Return [X, Y] of the center of cell containing provided text 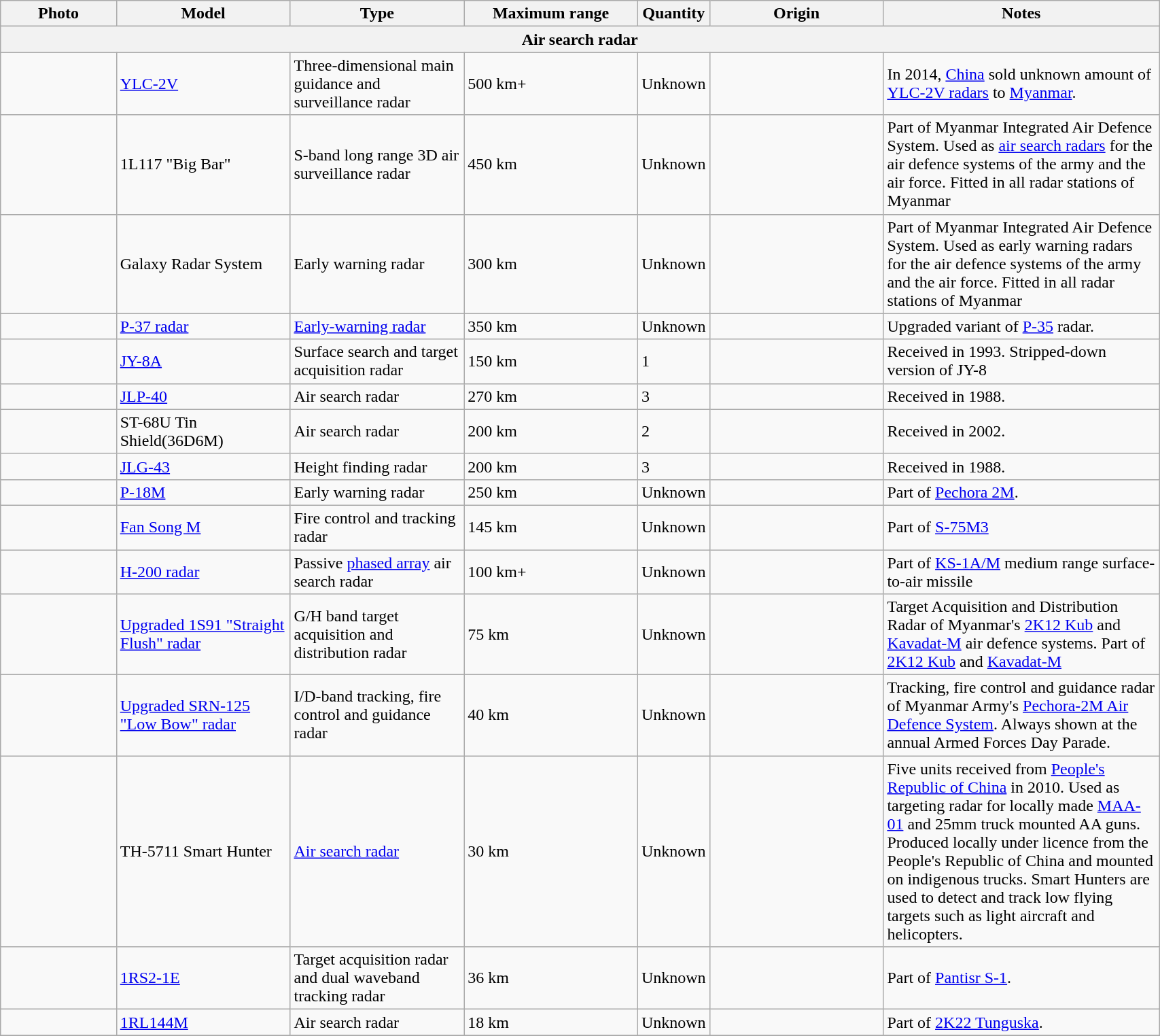
H-200 radar [203, 571]
100 km+ [551, 571]
Target Acquisition and Distribution Radar of Myanmar's 2K12 Kub and Kavadat-M air defence systems. Part of 2K12 Kub and Kavadat-M [1021, 635]
145 km [551, 528]
1 [673, 362]
450 km [551, 165]
2 [673, 431]
Photo [58, 14]
Early-warning radar [377, 326]
S-band long range 3D air surveillance radar [377, 165]
P-18M [203, 492]
270 km [551, 396]
1RS2-1E [203, 978]
TH-5711 Smart Hunter [203, 851]
Origin [796, 14]
Galaxy Radar System [203, 264]
P-37 radar [203, 326]
ST-68U Tin Shield(36D6M) [203, 431]
18 km [551, 1022]
Received in 1993. Stripped-down version of JY-8 [1021, 362]
350 km [551, 326]
JLP-40 [203, 396]
300 km [551, 264]
250 km [551, 492]
150 km [551, 362]
Surface search and target acquisition radar [377, 362]
I/D-band tracking, fire control and guidance radar [377, 715]
Part of Pechora 2M. [1021, 492]
500 km+ [551, 84]
36 km [551, 978]
Part of Pantisr S-1. [1021, 978]
Tracking, fire control and guidance radar of Myanmar Army's Pechora-2M Air Defence System. Always shown at the annual Armed Forces Day Parade. [1021, 715]
JLG-43 [203, 466]
JY-8A [203, 362]
In 2014, China sold unknown amount of YLC-2V radars to Myanmar. [1021, 84]
Maximum range [551, 14]
1RL144M [203, 1022]
1L117 "Big Bar" [203, 165]
Quantity [673, 14]
Height finding radar [377, 466]
Fire control and tracking radar [377, 528]
Received in 2002. [1021, 431]
Upgraded variant of P-35 radar. [1021, 326]
G/H band target acquisition and distribution radar [377, 635]
Three-dimensional main guidance and surveillance radar [377, 84]
Part of KS-1A/M medium range surface-to-air missile [1021, 571]
Upgraded 1S91 "Straight Flush" radar [203, 635]
Passive phased array air search radar [377, 571]
Part of S-75M3 [1021, 528]
Fan Song M [203, 528]
Part of 2K22 Tunguska. [1021, 1022]
40 km [551, 715]
Target acquisition radar and dual waveband tracking radar [377, 978]
75 km [551, 635]
30 km [551, 851]
Upgraded SRN-125 "Low Bow" radar [203, 715]
Type [377, 14]
YLC-2V [203, 84]
Model [203, 14]
Notes [1021, 14]
